Output the (X, Y) coordinate of the center of the cell containing the given text.  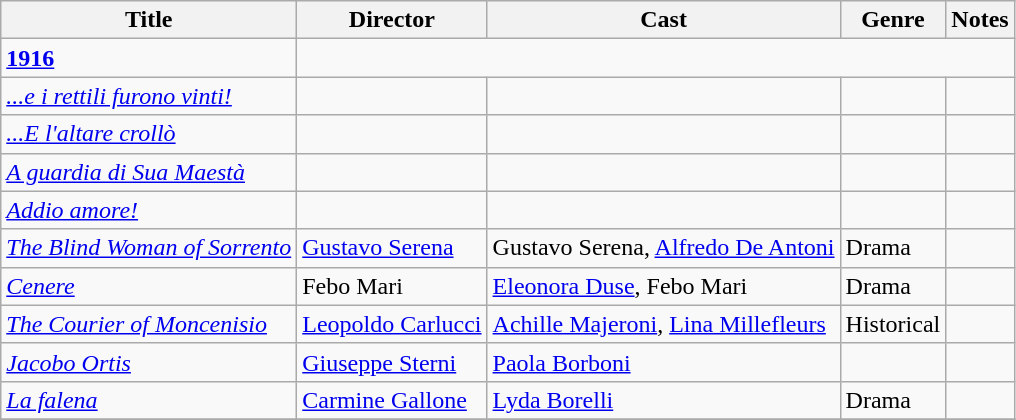
Genre (893, 20)
Carmine Gallone (392, 400)
Historical (893, 324)
1916 (149, 58)
Jacobo Ortis (149, 362)
A guardia di Sua Maestà (149, 172)
Febo Mari (392, 286)
...E l'altare crollò (149, 134)
The Blind Woman of Sorrento (149, 248)
Gustavo Serena, Alfredo De Antoni (664, 248)
Lyda Borelli (664, 400)
Director (392, 20)
Addio amore! (149, 210)
Notes (980, 20)
Title (149, 20)
Giuseppe Sterni (392, 362)
Eleonora Duse, Febo Mari (664, 286)
The Courier of Moncenisio (149, 324)
La falena (149, 400)
Cast (664, 20)
Leopoldo Carlucci (392, 324)
...e i rettili furono vinti! (149, 96)
Gustavo Serena (392, 248)
Paola Borboni (664, 362)
Cenere (149, 286)
Achille Majeroni, Lina Millefleurs (664, 324)
